Return the (X, Y) coordinate for the center point of the cell that contains the specified text.  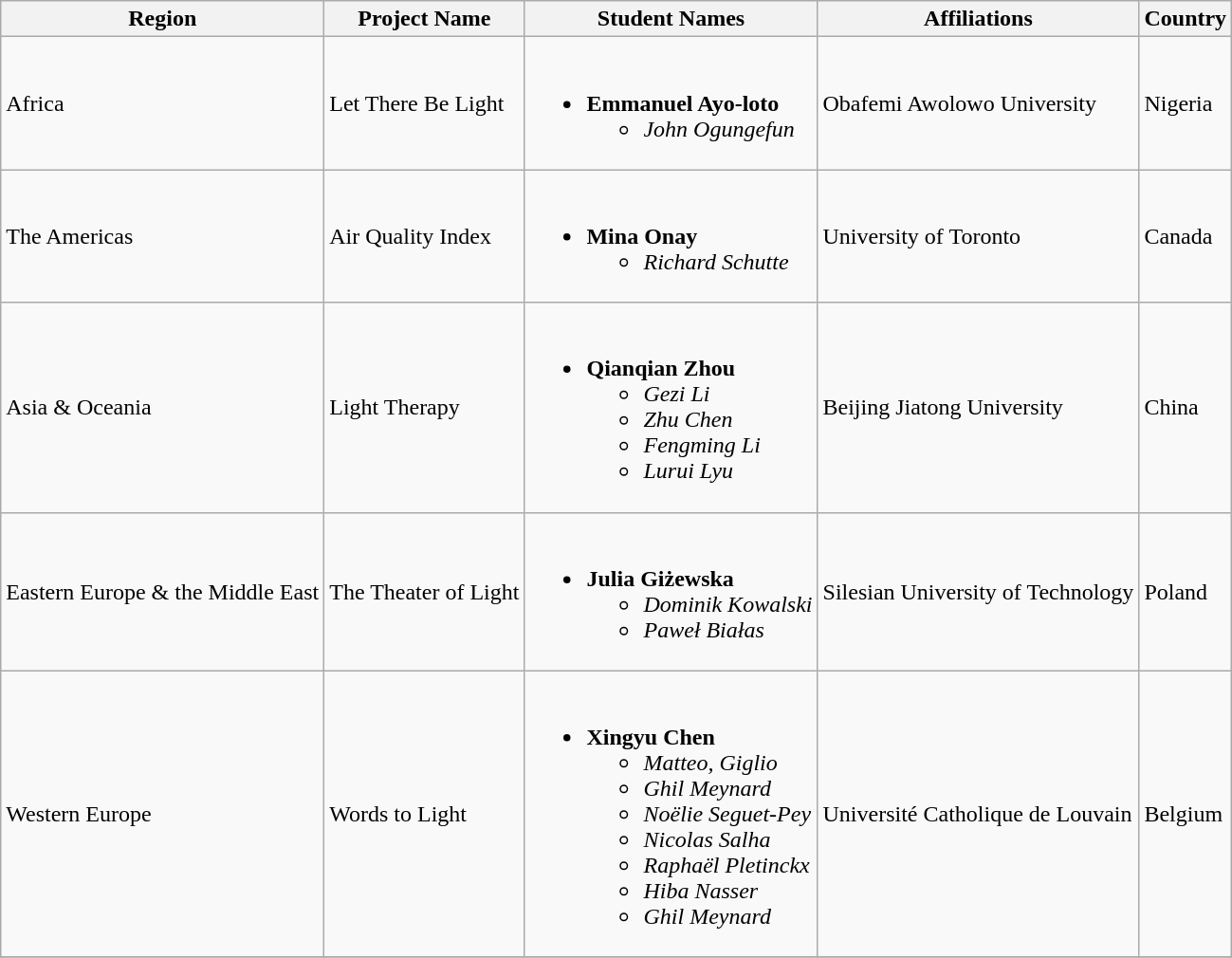
Julia GiżewskaDominik KowalskiPaweł Białas (671, 592)
Belgium (1186, 814)
Emmanuel Ayo-lotoJohn Ogungefun (671, 103)
Université Catholique de Louvain (979, 814)
Words to Light (425, 814)
Canada (1186, 236)
Obafemi Awolowo University (979, 103)
Africa (163, 103)
Mina OnayRichard Schutte (671, 236)
Xingyu ChenMatteo, GiglioGhil MeynardNoëlie Seguet-PeyNicolas SalhaRaphaël PletinckxHiba NasserGhil Meynard (671, 814)
Region (163, 19)
Western Europe (163, 814)
University of Toronto (979, 236)
Project Name (425, 19)
The Americas (163, 236)
Beijing Jiatong University (979, 408)
Affiliations (979, 19)
Eastern Europe & the Middle East (163, 592)
Light Therapy (425, 408)
Nigeria (1186, 103)
Let There Be Light (425, 103)
Student Names (671, 19)
Country (1186, 19)
Qianqian ZhouGezi LiZhu ChenFengming LiLurui Lyu (671, 408)
Poland (1186, 592)
The Theater of Light (425, 592)
China (1186, 408)
Silesian University of Technology (979, 592)
Asia & Oceania (163, 408)
Air Quality Index (425, 236)
